Detect which cell encompasses the target text, then output its (x, y) center coordinate. 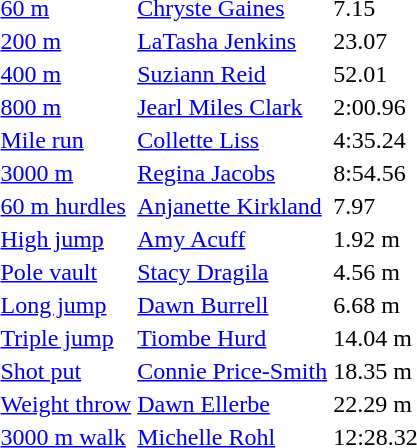
LaTasha Jenkins (232, 41)
Dawn Ellerbe (232, 404)
Suziann Reid (232, 74)
Amy Acuff (232, 239)
Regina Jacobs (232, 173)
Tiombe Hurd (232, 338)
Collette Liss (232, 140)
Connie Price-Smith (232, 371)
Anjanette Kirkland (232, 206)
Jearl Miles Clark (232, 107)
Stacy Dragila (232, 272)
Dawn Burrell (232, 305)
